Output the [X, Y] coordinate of the center of the cell containing the given text.  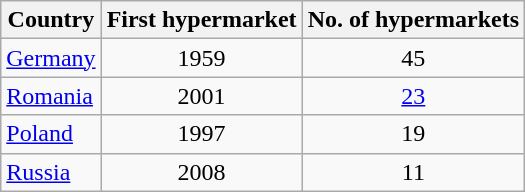
Country [51, 20]
First hypermarket [202, 20]
45 [413, 58]
2008 [202, 172]
1959 [202, 58]
Romania [51, 96]
11 [413, 172]
1997 [202, 134]
No. of hypermarkets [413, 20]
2001 [202, 96]
23 [413, 96]
Germany [51, 58]
19 [413, 134]
Poland [51, 134]
Russia [51, 172]
